Extract the (x, y) coordinate from the center of the cell holding the provided text.  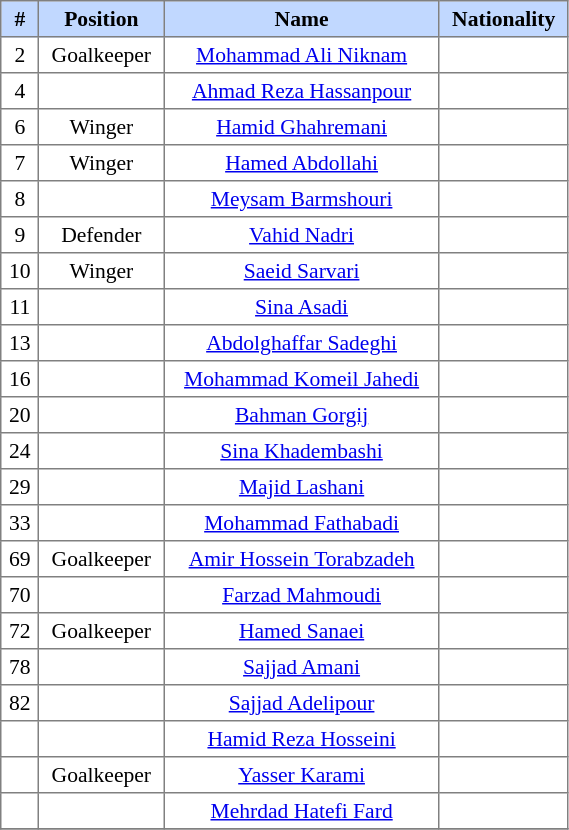
Nationality (504, 19)
Amir Hossein Torabzadeh (302, 559)
Position (102, 19)
72 (20, 631)
82 (20, 703)
Saeid Sarvari (302, 271)
Sajjad Adelipour (302, 703)
# (20, 19)
Vahid Nadri (302, 235)
Meysam Barmshouri (302, 199)
Mohammad Ali Niknam (302, 55)
Sina Asadi (302, 307)
Sajjad Amani (302, 667)
78 (20, 667)
8 (20, 199)
Majid Lashani (302, 487)
Hamid Ghahremani (302, 127)
11 (20, 307)
13 (20, 343)
Hamed Abdollahi (302, 163)
Bahman Gorgij (302, 415)
6 (20, 127)
20 (20, 415)
Mohammad Fathabadi (302, 523)
Name (302, 19)
Hamid Reza Hosseini (302, 739)
10 (20, 271)
33 (20, 523)
Mohammad Komeil Jahedi (302, 379)
Ahmad Reza Hassanpour (302, 91)
16 (20, 379)
Abdolghaffar Sadeghi (302, 343)
2 (20, 55)
9 (20, 235)
Yasser Karami (302, 775)
4 (20, 91)
Hamed Sanaei (302, 631)
Sina Khadembashi (302, 451)
Farzad Mahmoudi (302, 595)
70 (20, 595)
69 (20, 559)
7 (20, 163)
Defender (102, 235)
Mehrdad Hatefi Fard (302, 811)
29 (20, 487)
24 (20, 451)
